From the cell containing the given text, extract its center point as [X, Y] coordinate. 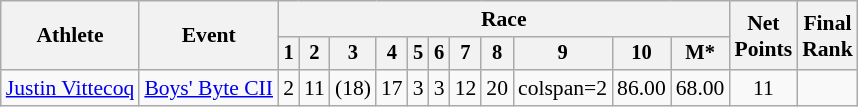
4 [392, 54]
8 [497, 54]
colspan=2 [562, 88]
20 [497, 88]
M* [700, 54]
NetPoints [763, 36]
7 [466, 54]
9 [562, 54]
(18) [353, 88]
Justin Vittecoq [70, 88]
Race [504, 19]
Final Rank [828, 36]
68.00 [700, 88]
Athlete [70, 36]
Event [208, 36]
5 [418, 54]
10 [642, 54]
6 [440, 54]
17 [392, 88]
Boys' Byte CII [208, 88]
1 [288, 54]
86.00 [642, 88]
12 [466, 88]
